Determine the [x, y] coordinate at the center of the cell enclosing the given text.  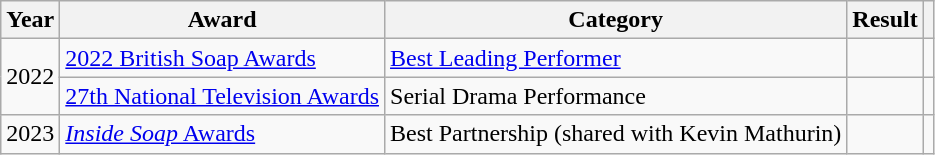
Result [885, 20]
27th National Television Awards [222, 96]
2022 British Soap Awards [222, 58]
Best Leading Performer [616, 58]
Serial Drama Performance [616, 96]
Best Partnership (shared with Kevin Mathurin) [616, 134]
Award [222, 20]
Inside Soap Awards [222, 134]
Category [616, 20]
2023 [30, 134]
2022 [30, 77]
Year [30, 20]
